Return the [X, Y] coordinate for the center point of the cell that contains the specified text.  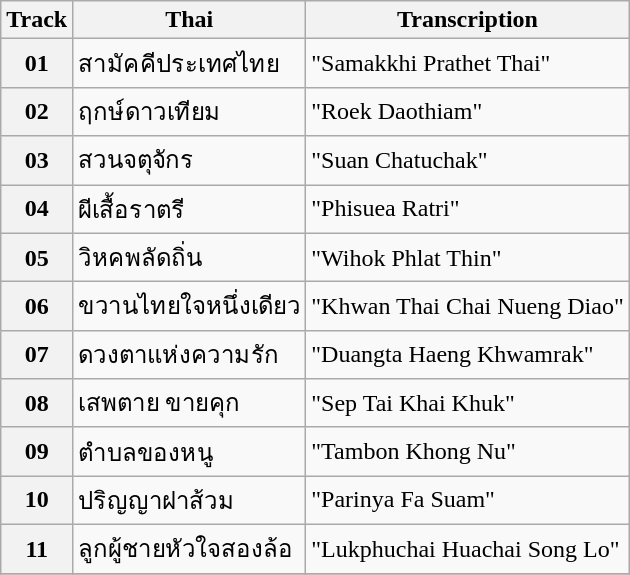
ลูกผู้ชายหัวใจสองล้อ [190, 548]
ขวานไทยใจหนึ่งเดียว [190, 306]
06 [37, 306]
"Sep Tai Khai Khuk" [468, 404]
Track [37, 20]
ตำบลของหนู [190, 452]
01 [37, 64]
"Duangta Haeng Khwamrak" [468, 354]
ฤกษ์ดาวเทียม [190, 112]
สามัคคีประเทศไทย [190, 64]
"Wihok Phlat Thin" [468, 258]
"Samakkhi Prathet Thai" [468, 64]
11 [37, 548]
ดวงตาแห่งความรัก [190, 354]
"Suan Chatuchak" [468, 160]
"Lukphuchai Huachai Song Lo" [468, 548]
04 [37, 208]
ผีเสื้อราตรี [190, 208]
วิหคพลัดถิ่น [190, 258]
"Parinya Fa Suam" [468, 500]
สวนจตุจักร [190, 160]
02 [37, 112]
ปริญญาฝาส้วม [190, 500]
09 [37, 452]
เสพตาย ขายคุก [190, 404]
"Roek Daothiam" [468, 112]
"Khwan Thai Chai Nueng Diao" [468, 306]
07 [37, 354]
08 [37, 404]
Transcription [468, 20]
"Tambon Khong Nu" [468, 452]
"Phisuea Ratri" [468, 208]
Thai [190, 20]
05 [37, 258]
03 [37, 160]
10 [37, 500]
